Provide the (X, Y) coordinate of the cell's center where the given text is located.  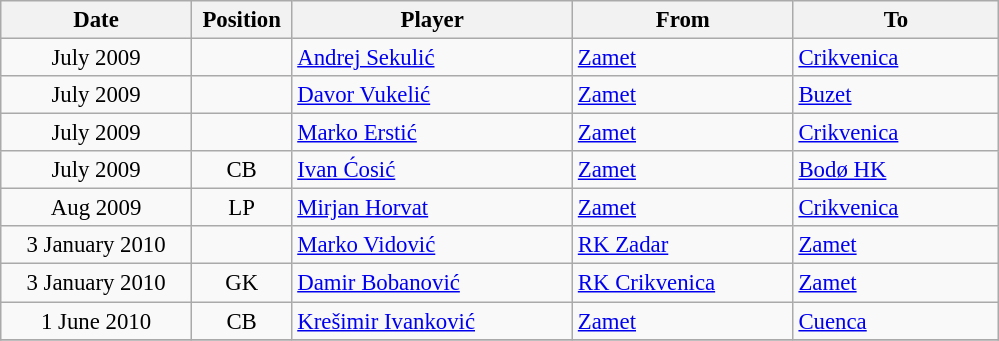
GK (242, 283)
Krešimir Ivanković (432, 321)
Marko Erstić (432, 133)
Ivan Ćosić (432, 170)
RK Crikvenica (684, 283)
Buzet (896, 95)
Andrej Sekulić (432, 58)
Bodø HK (896, 170)
RK Zadar (684, 245)
1 June 2010 (96, 321)
Damir Bobanović (432, 283)
Cuenca (896, 321)
Player (432, 20)
Aug 2009 (96, 208)
Mirjan Horvat (432, 208)
From (684, 20)
Position (242, 20)
Marko Vidović (432, 245)
To (896, 20)
Davor Vukelić (432, 95)
Date (96, 20)
LP (242, 208)
